Determine the (X, Y) coordinate at the center of the cell enclosing the given text.  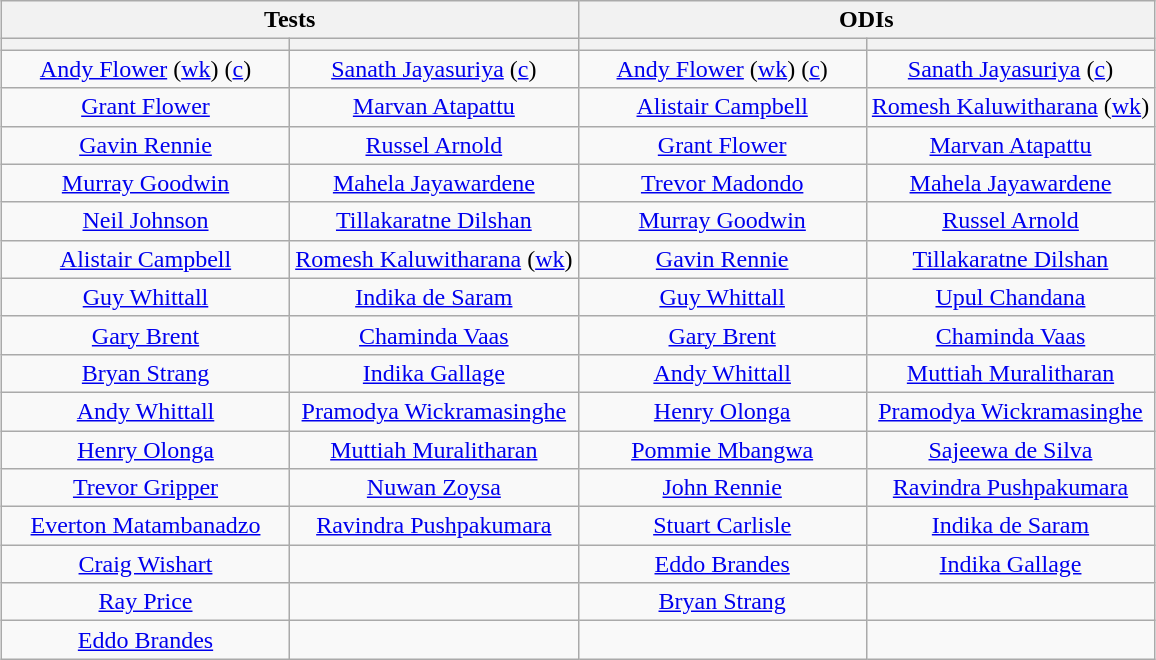
Ray Price (145, 602)
Trevor Madondo (722, 183)
Stuart Carlisle (722, 526)
Upul Chandana (1010, 297)
John Rennie (722, 488)
Everton Matambanadzo (145, 526)
Neil Johnson (145, 221)
Sajeewa de Silva (1010, 449)
Craig Wishart (145, 564)
ODIs (866, 20)
Tests (290, 20)
Pommie Mbangwa (722, 449)
Nuwan Zoysa (434, 488)
Trevor Gripper (145, 488)
